Extract the (X, Y) coordinate from the center of the cell holding the provided text.  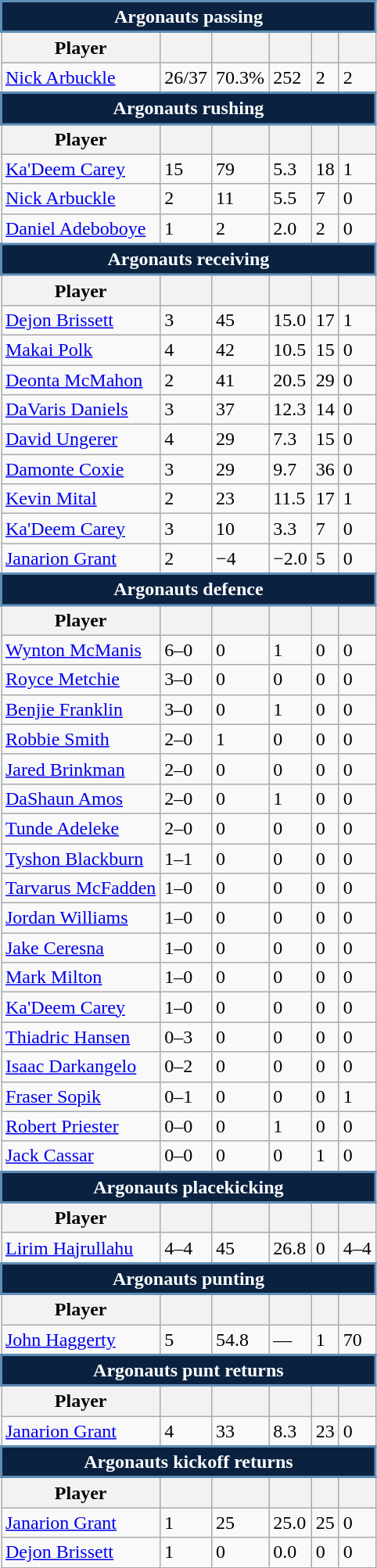
42 (241, 350)
41 (241, 379)
18 (325, 169)
7.3 (291, 440)
Daniel Adeboboye (81, 228)
Lirim Hajrullahu (81, 1248)
Argonauts punt returns (189, 1370)
John Haggerty (81, 1340)
Tyshon Blackburn (81, 858)
54.8 (241, 1340)
252 (291, 78)
Tunde Adeleke (81, 828)
33 (241, 1431)
5.3 (291, 169)
Tarvarus McFadden (81, 888)
Argonauts receiving (189, 260)
10.5 (291, 350)
25.0 (291, 1523)
3.3 (291, 529)
Fraser Sopik (81, 1096)
70 (357, 1340)
14 (325, 410)
5.5 (291, 199)
Robbie Smith (81, 739)
0–2 (186, 1067)
Deonta McMahon (81, 379)
Robert Priester (81, 1126)
15.0 (291, 320)
Jared Brinkman (81, 769)
Jack Cassar (81, 1156)
1–1 (186, 858)
11.5 (291, 499)
Benjie Franklin (81, 709)
Argonauts kickoff returns (189, 1462)
Argonauts passing (189, 17)
Kevin Mital (81, 499)
Thiadric Hansen (81, 1037)
DaShaun Amos (81, 798)
Makai Polk (81, 350)
36 (325, 469)
— (291, 1340)
Damonte Coxie (81, 469)
−2.0 (291, 558)
0.0 (291, 1552)
9.7 (291, 469)
8.3 (291, 1431)
Argonauts punting (189, 1279)
Mark Milton (81, 978)
26.8 (291, 1248)
Argonauts defence (189, 590)
Jordan Williams (81, 918)
Argonauts rushing (189, 109)
Royce Metchie (81, 680)
−4 (241, 558)
26/37 (186, 78)
20.5 (291, 379)
79 (241, 169)
12.3 (291, 410)
Argonauts placekicking (189, 1187)
Isaac Darkangelo (81, 1067)
Jake Ceresna (81, 948)
Wynton McManis (81, 650)
11 (241, 199)
10 (241, 529)
David Ungerer (81, 440)
0–1 (186, 1096)
2.0 (291, 228)
70.3% (241, 78)
DaVaris Daniels (81, 410)
0–3 (186, 1037)
6–0 (186, 650)
37 (241, 410)
